Return (X, Y) of the center of cell containing provided text 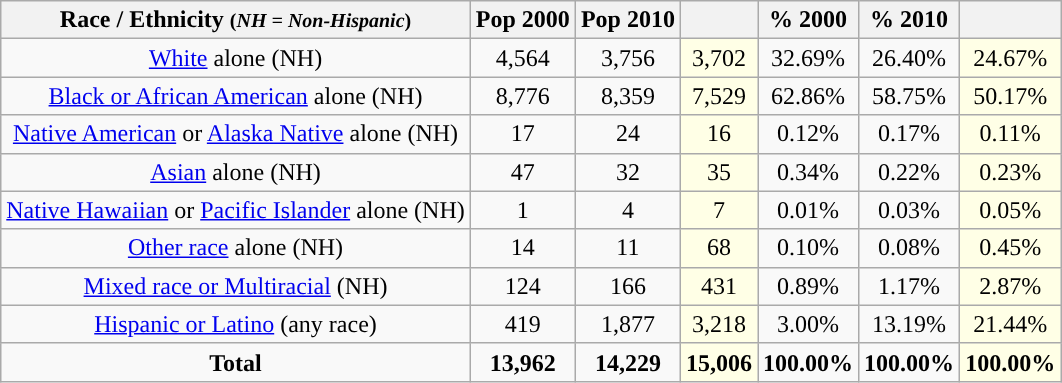
0.89% (808, 286)
Total (236, 362)
14,229 (628, 362)
Other race alone (NH) (236, 248)
24.67% (1010, 58)
26.40% (910, 58)
14 (522, 248)
0.05% (1010, 210)
0.10% (808, 248)
21.44% (1010, 324)
15,006 (718, 362)
13,962 (522, 362)
1 (522, 210)
Mixed race or Multiracial (NH) (236, 286)
47 (522, 172)
Black or African American alone (NH) (236, 96)
7,529 (718, 96)
0.11% (1010, 134)
Pop 2000 (522, 20)
0.23% (1010, 172)
Native American or Alaska Native alone (NH) (236, 134)
0.17% (910, 134)
Hispanic or Latino (any race) (236, 324)
0.45% (1010, 248)
50.17% (1010, 96)
0.12% (808, 134)
35 (718, 172)
0.01% (808, 210)
431 (718, 286)
3.00% (808, 324)
3,218 (718, 324)
16 (718, 134)
32.69% (808, 58)
58.75% (910, 96)
68 (718, 248)
0.34% (808, 172)
419 (522, 324)
Native Hawaiian or Pacific Islander alone (NH) (236, 210)
0.22% (910, 172)
166 (628, 286)
8,359 (628, 96)
4 (628, 210)
Race / Ethnicity (NH = Non-Hispanic) (236, 20)
% 2010 (910, 20)
1,877 (628, 324)
124 (522, 286)
2.87% (1010, 286)
8,776 (522, 96)
13.19% (910, 324)
Pop 2010 (628, 20)
3,756 (628, 58)
24 (628, 134)
White alone (NH) (236, 58)
62.86% (808, 96)
% 2000 (808, 20)
11 (628, 248)
1.17% (910, 286)
0.08% (910, 248)
4,564 (522, 58)
7 (718, 210)
0.03% (910, 210)
3,702 (718, 58)
17 (522, 134)
Asian alone (NH) (236, 172)
32 (628, 172)
